Extract the (x, y) coordinate from the center of the cell holding the provided text.  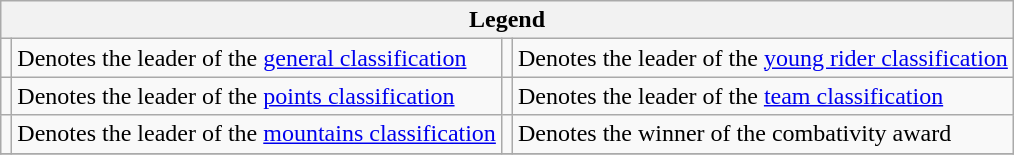
Denotes the leader of the general classification (257, 58)
Denotes the leader of the young rider classification (762, 58)
Denotes the winner of the combativity award (762, 134)
Denotes the leader of the team classification (762, 96)
Denotes the leader of the mountains classification (257, 134)
Legend (508, 20)
Denotes the leader of the points classification (257, 96)
